Detect which cell encompasses the target text, then output its [X, Y] center coordinate. 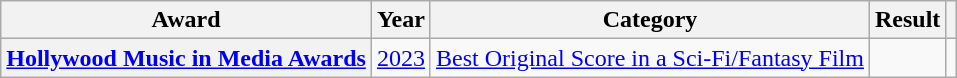
Award [186, 20]
Best Original Score in a Sci-Fi/Fantasy Film [650, 58]
Result [907, 20]
Category [650, 20]
Year [400, 20]
Hollywood Music in Media Awards [186, 58]
2023 [400, 58]
